Return the [X, Y] coordinate for the center point of the cell that contains the specified text.  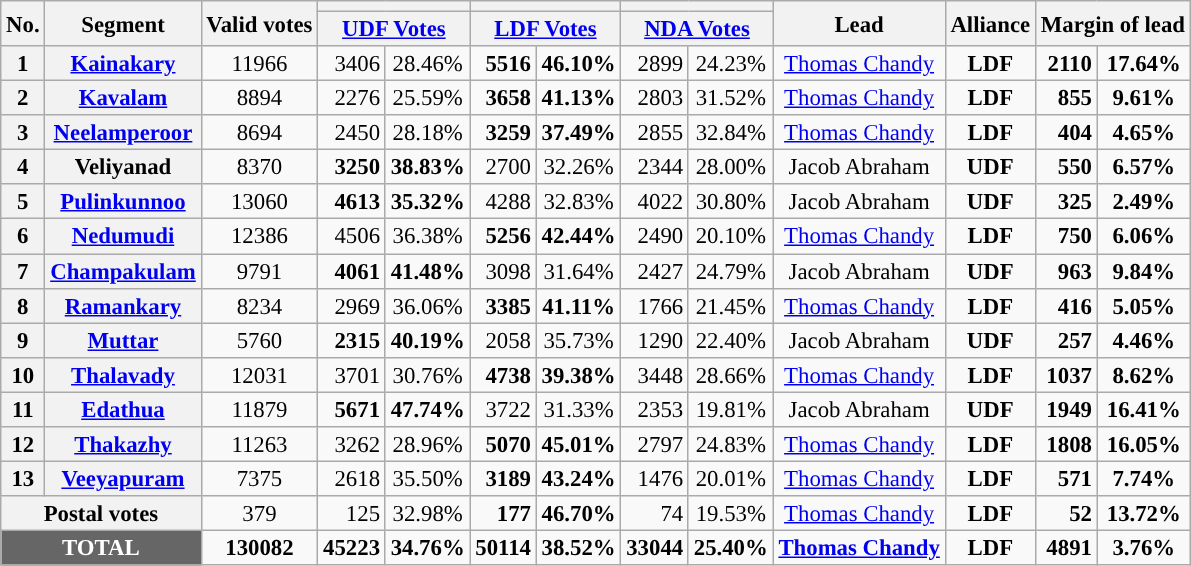
8 [23, 306]
36.38% [428, 236]
5671 [352, 410]
24.79% [730, 272]
Thakazhy [123, 444]
1476 [655, 478]
4.65% [1144, 132]
28.00% [730, 168]
1037 [1066, 374]
17.64% [1144, 64]
32.83% [578, 202]
Margin of lead [1112, 24]
30.80% [730, 202]
13060 [260, 202]
2.49% [1144, 202]
11879 [260, 410]
22.40% [730, 340]
4738 [503, 374]
36.06% [428, 306]
2618 [352, 478]
Kavalam [123, 98]
2490 [655, 236]
35.32% [428, 202]
1766 [655, 306]
7375 [260, 478]
7.74% [1144, 478]
12386 [260, 236]
750 [1066, 236]
Segment [123, 24]
2427 [655, 272]
11 [23, 410]
9 [23, 340]
3.76% [1144, 548]
16.41% [1144, 410]
3722 [503, 410]
2353 [655, 410]
2110 [1066, 64]
12 [23, 444]
3098 [503, 272]
38.83% [428, 168]
39.38% [578, 374]
8894 [260, 98]
33044 [655, 548]
46.10% [578, 64]
Nedumudi [123, 236]
130082 [260, 548]
37.49% [578, 132]
52 [1066, 514]
2899 [655, 64]
1808 [1066, 444]
19.53% [730, 514]
4061 [352, 272]
550 [1066, 168]
6.57% [1144, 168]
2344 [655, 168]
3448 [655, 374]
379 [260, 514]
4506 [352, 236]
28.66% [730, 374]
31.52% [730, 98]
32.26% [578, 168]
2797 [655, 444]
2058 [503, 340]
28.96% [428, 444]
5516 [503, 64]
38.52% [578, 548]
1290 [655, 340]
Veeyapuram [123, 478]
32.98% [428, 514]
Ramankary [123, 306]
9791 [260, 272]
20.01% [730, 478]
9.61% [1144, 98]
3406 [352, 64]
2450 [352, 132]
571 [1066, 478]
Kainakary [123, 64]
3 [23, 132]
Valid votes [260, 24]
2803 [655, 98]
11966 [260, 64]
3701 [352, 374]
46.70% [578, 514]
1949 [1066, 410]
2969 [352, 306]
TOTAL [101, 548]
Edathua [123, 410]
8694 [260, 132]
5.05% [1144, 306]
No. [23, 24]
Pulinkunnoo [123, 202]
24.23% [730, 64]
4288 [503, 202]
16.05% [1144, 444]
3658 [503, 98]
4022 [655, 202]
Neelamperoor [123, 132]
4 [23, 168]
32.84% [730, 132]
41.48% [428, 272]
2276 [352, 98]
257 [1066, 340]
2855 [655, 132]
2 [23, 98]
6 [23, 236]
3385 [503, 306]
Veliyanad [123, 168]
43.24% [578, 478]
2315 [352, 340]
416 [1066, 306]
10 [23, 374]
Postal votes [101, 514]
4613 [352, 202]
4.46% [1144, 340]
74 [655, 514]
5070 [503, 444]
6.06% [1144, 236]
12031 [260, 374]
13 [23, 478]
404 [1066, 132]
9.84% [1144, 272]
21.45% [730, 306]
8234 [260, 306]
3189 [503, 478]
25.59% [428, 98]
8.62% [1144, 374]
NDA Votes [697, 30]
35.50% [428, 478]
41.13% [578, 98]
40.19% [428, 340]
28.18% [428, 132]
45223 [352, 548]
31.33% [578, 410]
47.74% [428, 410]
7 [23, 272]
125 [352, 514]
13.72% [1144, 514]
45.01% [578, 444]
Alliance [990, 24]
4891 [1066, 548]
Lead [859, 24]
Muttar [123, 340]
8370 [260, 168]
5760 [260, 340]
30.76% [428, 374]
24.83% [730, 444]
34.76% [428, 548]
UDF Votes [394, 30]
2700 [503, 168]
5 [23, 202]
20.10% [730, 236]
42.44% [578, 236]
177 [503, 514]
3250 [352, 168]
5256 [503, 236]
35.73% [578, 340]
LDF Votes [546, 30]
855 [1066, 98]
50114 [503, 548]
31.64% [578, 272]
28.46% [428, 64]
3259 [503, 132]
Champakulam [123, 272]
19.81% [730, 410]
11263 [260, 444]
Thalavady [123, 374]
325 [1066, 202]
3262 [352, 444]
41.11% [578, 306]
25.40% [730, 548]
963 [1066, 272]
1 [23, 64]
